Detect which cell encompasses the target text, then output its (X, Y) center coordinate. 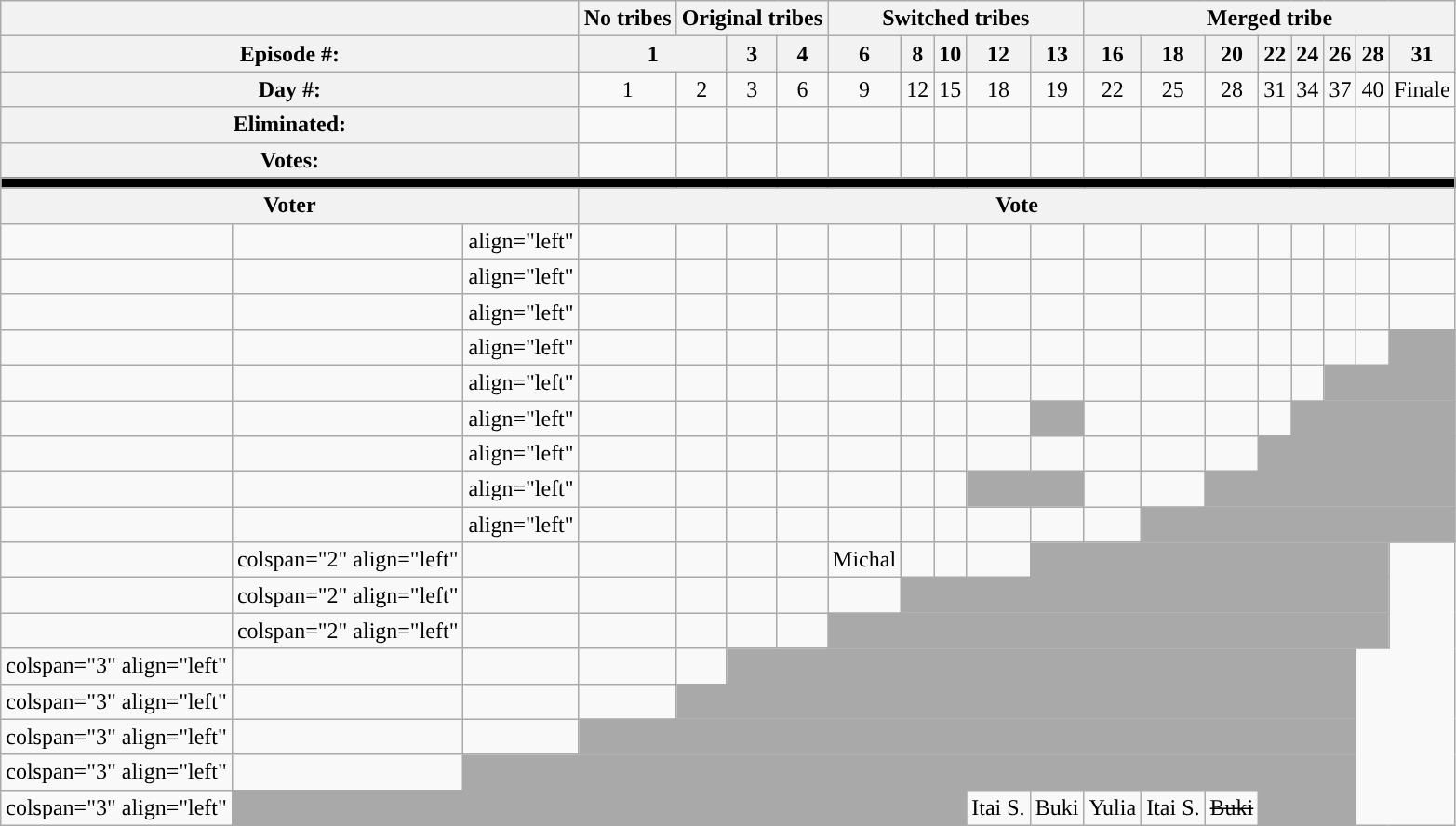
16 (1113, 54)
Merged tribe (1269, 19)
34 (1308, 89)
Original tribes (752, 19)
19 (1057, 89)
26 (1340, 54)
37 (1340, 89)
13 (1057, 54)
15 (951, 89)
Voter (290, 206)
Episode #: (290, 54)
Eliminated: (290, 125)
Vote (1017, 206)
Day #: (290, 89)
Yulia (1113, 807)
40 (1373, 89)
No tribes (627, 19)
24 (1308, 54)
20 (1232, 54)
8 (917, 54)
10 (951, 54)
2 (701, 89)
Michal (865, 560)
Votes: (290, 160)
9 (865, 89)
4 (802, 54)
Finale (1422, 89)
25 (1173, 89)
Switched tribes (956, 19)
